Extract the (x, y) coordinate from the center of the cell holding the provided text.  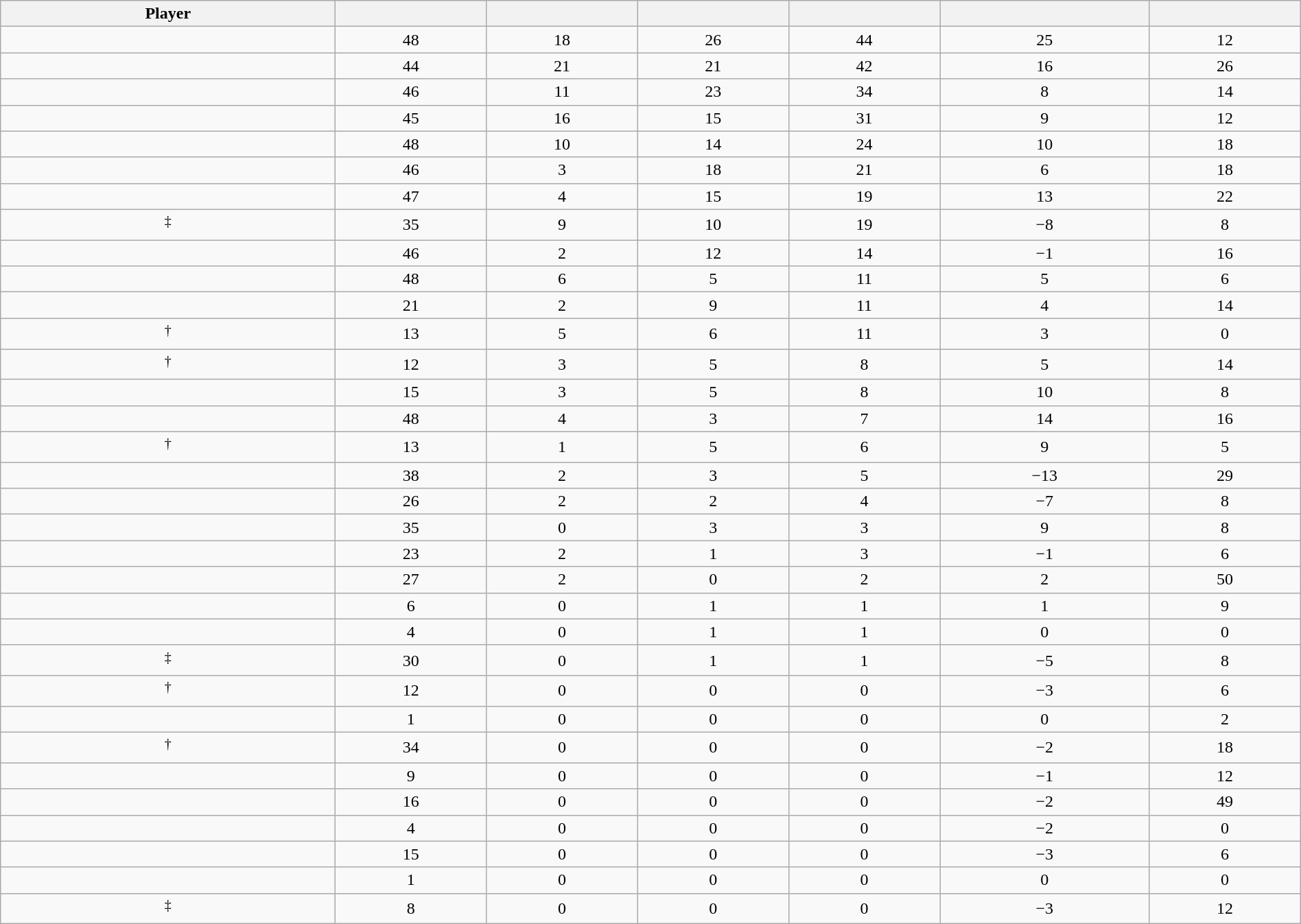
−8 (1044, 225)
22 (1225, 196)
24 (864, 144)
45 (411, 118)
29 (1225, 475)
31 (864, 118)
47 (411, 196)
42 (864, 66)
30 (411, 660)
−7 (1044, 501)
7 (864, 418)
27 (411, 580)
Player (168, 14)
50 (1225, 580)
49 (1225, 802)
−13 (1044, 475)
−5 (1044, 660)
38 (411, 475)
25 (1044, 40)
